Return [x, y] of the center of cell containing provided text 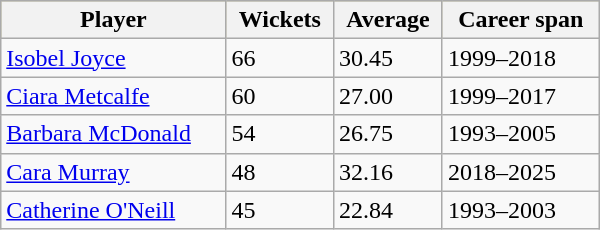
1993–2003 [520, 210]
Average [388, 20]
Career span [520, 20]
1999–2018 [520, 58]
Cara Murray [114, 172]
1999–2017 [520, 96]
54 [280, 134]
Ciara Metcalfe [114, 96]
1993–2005 [520, 134]
30.45 [388, 58]
2018–2025 [520, 172]
60 [280, 96]
45 [280, 210]
26.75 [388, 134]
Player [114, 20]
Catherine O'Neill [114, 210]
Wickets [280, 20]
48 [280, 172]
66 [280, 58]
Isobel Joyce [114, 58]
Barbara McDonald [114, 134]
27.00 [388, 96]
32.16 [388, 172]
22.84 [388, 210]
